For the text-containing cell, return its midpoint in [x, y] coordinate format. 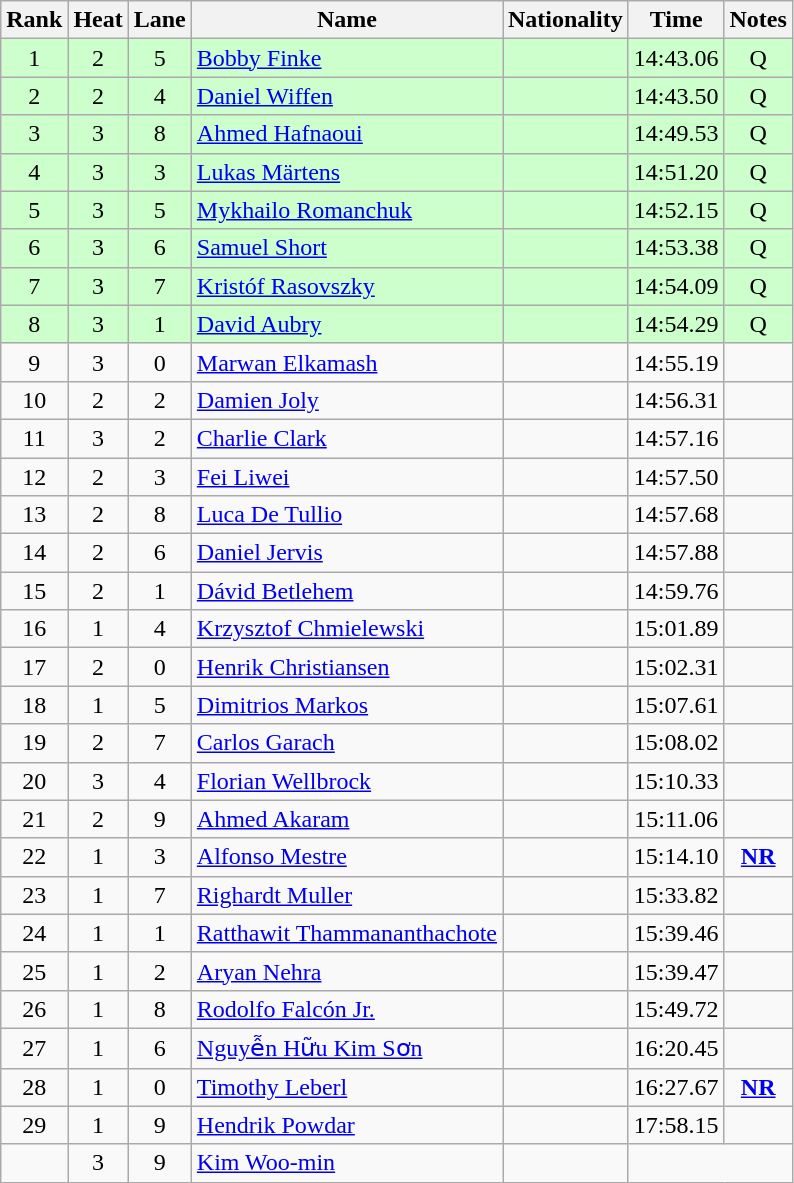
20 [34, 781]
Dávid Betlehem [346, 591]
Damien Joly [346, 400]
Ahmed Akaram [346, 819]
Daniel Jervis [346, 553]
14:56.31 [676, 400]
25 [34, 971]
16 [34, 629]
Name [346, 20]
Carlos Garach [346, 743]
14:43.50 [676, 96]
14:52.15 [676, 210]
Rodolfo Falcón Jr. [346, 1009]
Ahmed Hafnaoui [346, 134]
14:57.50 [676, 477]
12 [34, 477]
Dimitrios Markos [346, 705]
14:57.88 [676, 553]
15:07.61 [676, 705]
14 [34, 553]
Notes [758, 20]
15 [34, 591]
Marwan Elkamash [346, 362]
Florian Wellbrock [346, 781]
23 [34, 895]
17:58.15 [676, 1125]
Bobby Finke [346, 58]
14:49.53 [676, 134]
Time [676, 20]
16:27.67 [676, 1087]
Lane [160, 20]
Kim Woo-min [346, 1163]
22 [34, 857]
14:59.76 [676, 591]
Mykhailo Romanchuk [346, 210]
Timothy Leberl [346, 1087]
15:49.72 [676, 1009]
14:51.20 [676, 172]
18 [34, 705]
11 [34, 438]
Kristóf Rasovszky [346, 286]
Charlie Clark [346, 438]
Righardt Muller [346, 895]
15:39.46 [676, 933]
27 [34, 1048]
Aryan Nehra [346, 971]
Lukas Märtens [346, 172]
Daniel Wiffen [346, 96]
15:11.06 [676, 819]
28 [34, 1087]
14:57.68 [676, 515]
15:08.02 [676, 743]
Nationality [565, 20]
10 [34, 400]
14:54.29 [676, 324]
Nguyễn Hữu Kim Sơn [346, 1048]
26 [34, 1009]
Alfonso Mestre [346, 857]
Samuel Short [346, 248]
Fei Liwei [346, 477]
24 [34, 933]
29 [34, 1125]
Rank [34, 20]
Luca De Tullio [346, 515]
14:53.38 [676, 248]
15:33.82 [676, 895]
14:57.16 [676, 438]
13 [34, 515]
15:39.47 [676, 971]
15:01.89 [676, 629]
19 [34, 743]
Ratthawit Thammananthachote [346, 933]
Hendrik Powdar [346, 1125]
Heat [98, 20]
15:10.33 [676, 781]
14:54.09 [676, 286]
14:43.06 [676, 58]
15:14.10 [676, 857]
16:20.45 [676, 1048]
Henrik Christiansen [346, 667]
David Aubry [346, 324]
15:02.31 [676, 667]
21 [34, 819]
17 [34, 667]
14:55.19 [676, 362]
Krzysztof Chmielewski [346, 629]
